Return the [X, Y] coordinate for the center point of the cell that contains the specified text.  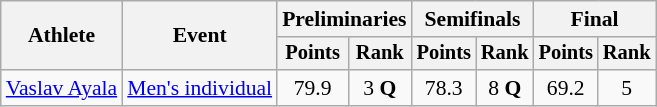
Athlete [62, 36]
78.3 [444, 88]
5 [627, 88]
69.2 [566, 88]
Vaslav Ayala [62, 88]
Men's individual [200, 88]
79.9 [312, 88]
8 Q [505, 88]
Preliminaries [344, 19]
Event [200, 36]
Final [595, 19]
3 Q [380, 88]
Semifinals [473, 19]
